For the text-containing cell, return its midpoint in [x, y] coordinate format. 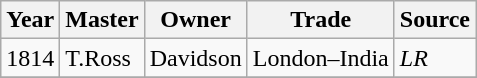
1814 [30, 58]
T.Ross [102, 58]
Source [434, 20]
Trade [320, 20]
Davidson [196, 58]
Owner [196, 20]
Master [102, 20]
LR [434, 58]
London–India [320, 58]
Year [30, 20]
